Detect which cell encompasses the target text, then output its [x, y] center coordinate. 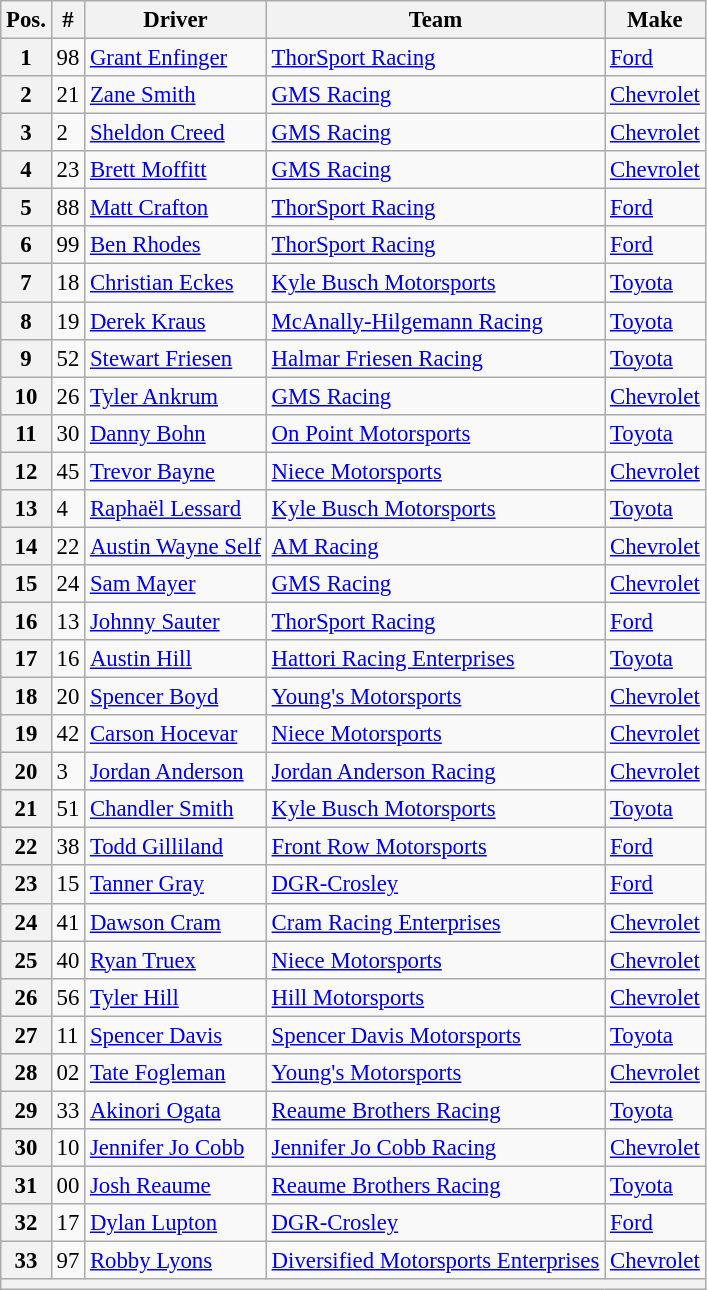
9 [26, 358]
Zane Smith [176, 95]
McAnally-Hilgemann Racing [435, 321]
Johnny Sauter [176, 621]
Dylan Lupton [176, 1223]
00 [68, 1185]
56 [68, 997]
Tate Fogleman [176, 1073]
Tanner Gray [176, 885]
99 [68, 245]
Ryan Truex [176, 960]
Stewart Friesen [176, 358]
Matt Crafton [176, 208]
Sam Mayer [176, 584]
Tyler Hill [176, 997]
Tyler Ankrum [176, 396]
Hill Motorsports [435, 997]
On Point Motorsports [435, 433]
Danny Bohn [176, 433]
40 [68, 960]
# [68, 20]
Todd Gilliland [176, 847]
Driver [176, 20]
AM Racing [435, 546]
38 [68, 847]
5 [26, 208]
14 [26, 546]
Derek Kraus [176, 321]
Halmar Friesen Racing [435, 358]
7 [26, 283]
Jennifer Jo Cobb Racing [435, 1148]
Pos. [26, 20]
Team [435, 20]
Austin Wayne Self [176, 546]
Chandler Smith [176, 809]
Akinori Ogata [176, 1110]
Austin Hill [176, 659]
88 [68, 208]
Grant Enfinger [176, 58]
Jennifer Jo Cobb [176, 1148]
51 [68, 809]
Spencer Boyd [176, 697]
45 [68, 471]
32 [26, 1223]
25 [26, 960]
8 [26, 321]
Make [655, 20]
Jordan Anderson Racing [435, 772]
41 [68, 922]
12 [26, 471]
Front Row Motorsports [435, 847]
Dawson Cram [176, 922]
52 [68, 358]
31 [26, 1185]
Robby Lyons [176, 1261]
97 [68, 1261]
Brett Moffitt [176, 170]
29 [26, 1110]
Jordan Anderson [176, 772]
02 [68, 1073]
Trevor Bayne [176, 471]
Spencer Davis Motorsports [435, 1035]
Raphaël Lessard [176, 509]
Carson Hocevar [176, 734]
27 [26, 1035]
1 [26, 58]
28 [26, 1073]
Ben Rhodes [176, 245]
Hattori Racing Enterprises [435, 659]
Cram Racing Enterprises [435, 922]
98 [68, 58]
42 [68, 734]
Diversified Motorsports Enterprises [435, 1261]
6 [26, 245]
Spencer Davis [176, 1035]
Josh Reaume [176, 1185]
Christian Eckes [176, 283]
Sheldon Creed [176, 133]
